Return the [X, Y] coordinate for the center point of the cell that contains the specified text.  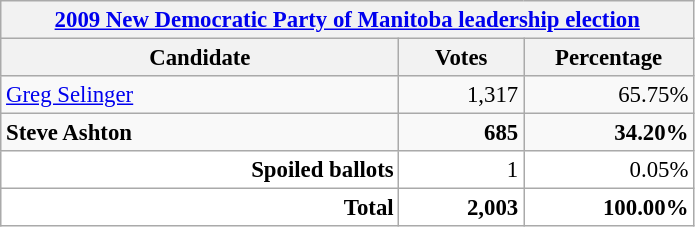
Steve Ashton [200, 133]
2,003 [462, 208]
0.05% [609, 170]
Greg Selinger [200, 95]
100.00% [609, 208]
Candidate [200, 58]
2009 New Democratic Party of Manitoba leadership election [348, 20]
1 [462, 170]
Total [200, 208]
Percentage [609, 58]
Votes [462, 58]
65.75% [609, 95]
Spoiled ballots [200, 170]
34.20% [609, 133]
1,317 [462, 95]
685 [462, 133]
